Extract the (X, Y) coordinate from the center of the cell holding the provided text.  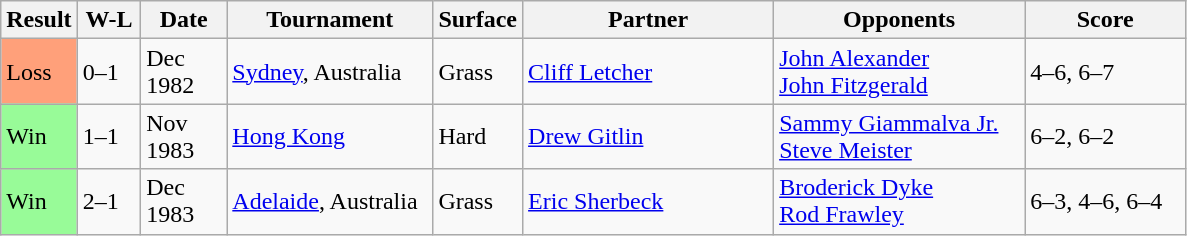
6–3, 4–6, 6–4 (1106, 202)
Result (39, 20)
Sammy Giammalva Jr. Steve Meister (900, 136)
Loss (39, 72)
Partner (648, 20)
Dec 1982 (184, 72)
Eric Sherbeck (648, 202)
0–1 (109, 72)
Dec 1983 (184, 202)
Hong Kong (330, 136)
Sydney, Australia (330, 72)
Score (1106, 20)
1–1 (109, 136)
Cliff Letcher (648, 72)
Surface (478, 20)
4–6, 6–7 (1106, 72)
Drew Gitlin (648, 136)
Broderick Dyke Rod Frawley (900, 202)
W-L (109, 20)
Tournament (330, 20)
John Alexander John Fitzgerald (900, 72)
6–2, 6–2 (1106, 136)
Hard (478, 136)
2–1 (109, 202)
Date (184, 20)
Opponents (900, 20)
Nov 1983 (184, 136)
Adelaide, Australia (330, 202)
